Determine the (x, y) coordinate at the center of the cell enclosing the given text.  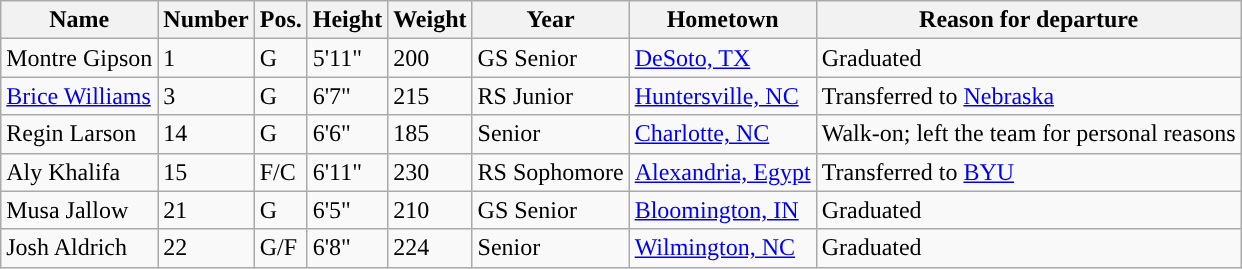
Montre Gipson (80, 58)
Transferred to BYU (1028, 172)
21 (206, 210)
230 (430, 172)
Name (80, 20)
Bloomington, IN (722, 210)
RS Sophomore (550, 172)
RS Junior (550, 96)
22 (206, 248)
Reason for departure (1028, 20)
15 (206, 172)
1 (206, 58)
3 (206, 96)
Year (550, 20)
Pos. (280, 20)
6'6" (347, 134)
Regin Larson (80, 134)
Transferred to Nebraska (1028, 96)
G/F (280, 248)
185 (430, 134)
Charlotte, NC (722, 134)
Number (206, 20)
DeSoto, TX (722, 58)
Musa Jallow (80, 210)
Wilmington, NC (722, 248)
Weight (430, 20)
Hometown (722, 20)
Aly Khalifa (80, 172)
Height (347, 20)
6'11" (347, 172)
6'7" (347, 96)
200 (430, 58)
224 (430, 248)
Walk-on; left the team for personal reasons (1028, 134)
Brice Williams (80, 96)
215 (430, 96)
14 (206, 134)
210 (430, 210)
6'8" (347, 248)
Josh Aldrich (80, 248)
5'11" (347, 58)
Huntersville, NC (722, 96)
F/C (280, 172)
6'5" (347, 210)
Alexandria, Egypt (722, 172)
